Detect which cell encompasses the target text, then output its (x, y) center coordinate. 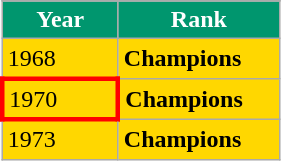
1973 (60, 139)
1970 (60, 98)
Rank (198, 20)
Year (60, 20)
1968 (60, 59)
